Output the (x, y) coordinate of the center of the cell containing the given text.  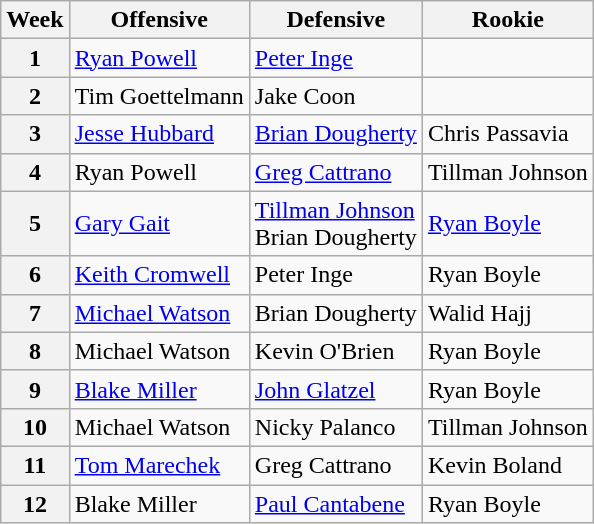
3 (35, 134)
Nicky Palanco (336, 427)
Defensive (336, 20)
6 (35, 275)
John Glatzel (336, 389)
Paul Cantabene (336, 503)
9 (35, 389)
Rookie (508, 20)
Chris Passavia (508, 134)
Kevin O'Brien (336, 351)
Kevin Boland (508, 465)
8 (35, 351)
Tillman JohnsonBrian Dougherty (336, 224)
1 (35, 58)
7 (35, 313)
12 (35, 503)
5 (35, 224)
10 (35, 427)
Gary Gait (159, 224)
2 (35, 96)
Jesse Hubbard (159, 134)
Jake Coon (336, 96)
Week (35, 20)
Tim Goettelmann (159, 96)
Keith Cromwell (159, 275)
4 (35, 172)
Tom Marechek (159, 465)
Walid Hajj (508, 313)
11 (35, 465)
Offensive (159, 20)
